Detect which cell encompasses the target text, then output its (x, y) center coordinate. 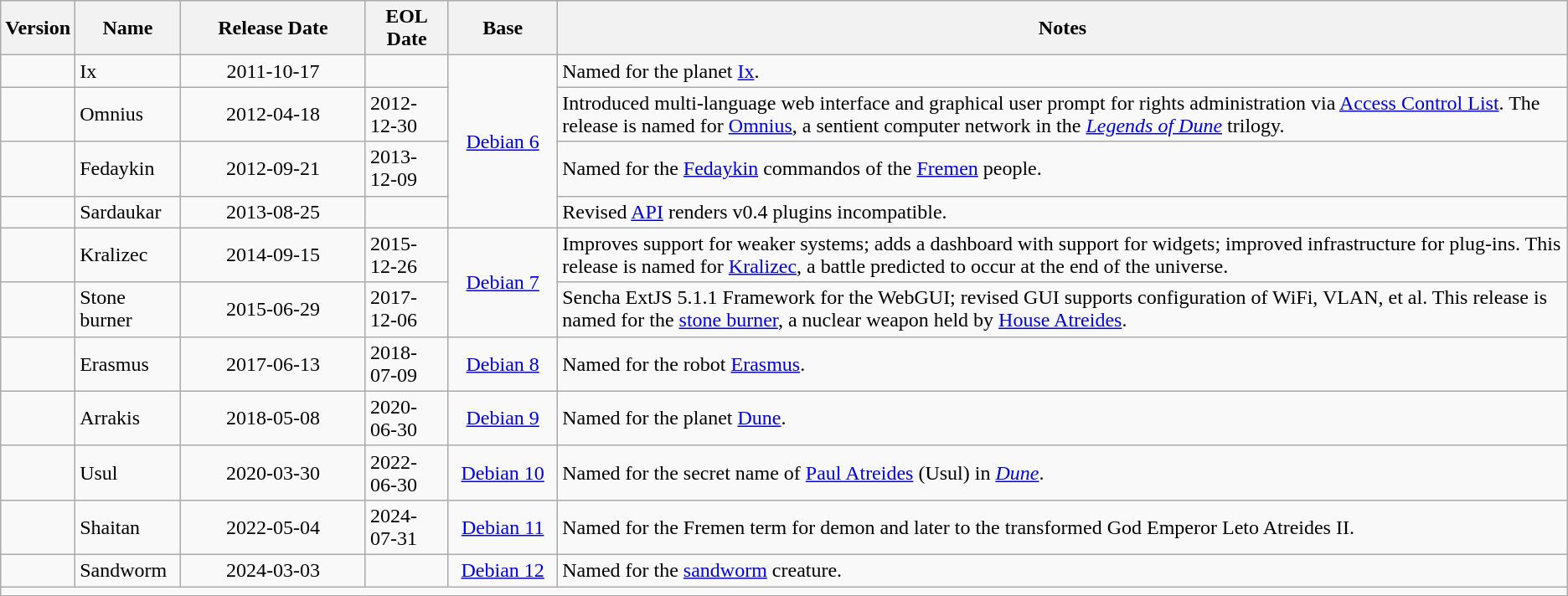
Revised API renders v0.4 plugins incompatible. (1063, 212)
2014-09-15 (273, 254)
Fedaykin (128, 169)
2018-07-09 (406, 363)
Named for the secret name of Paul Atreides (Usul) in Dune. (1063, 472)
Name (128, 28)
Debian 8 (503, 363)
2020-03-30 (273, 472)
Debian 10 (503, 472)
2015-06-29 (273, 310)
2022-05-04 (273, 527)
Release Date (273, 28)
2024-03-03 (273, 570)
Version (39, 28)
2017-06-13 (273, 363)
Ix (128, 71)
Named for the planet Dune. (1063, 419)
Base (503, 28)
Named for the Fedaykin commandos of the Fremen people. (1063, 169)
EOL Date (406, 28)
Named for the planet Ix. (1063, 71)
Erasmus (128, 363)
Named for the sandworm creature. (1063, 570)
2011-10-17 (273, 71)
Debian 11 (503, 527)
Stone burner (128, 310)
2013-12-09 (406, 169)
Debian 12 (503, 570)
2013-08-25 (273, 212)
2012-12-30 (406, 114)
Shaitan (128, 527)
Arrakis (128, 419)
2015-12-26 (406, 254)
2012-09-21 (273, 169)
2017-12-06 (406, 310)
2022-06-30 (406, 472)
2020-06-30 (406, 419)
Debian 7 (503, 282)
Named for the Fremen term for demon and later to the transformed God Emperor Leto Atreides II. (1063, 527)
Named for the robot Erasmus. (1063, 363)
Usul (128, 472)
Debian 6 (503, 141)
Omnius (128, 114)
Debian 9 (503, 419)
Sardaukar (128, 212)
Notes (1063, 28)
Sandworm (128, 570)
2012-04-18 (273, 114)
2024-07-31 (406, 527)
2018-05-08 (273, 419)
Kralizec (128, 254)
